Extract the (X, Y) coordinate from the center of the cell holding the provided text.  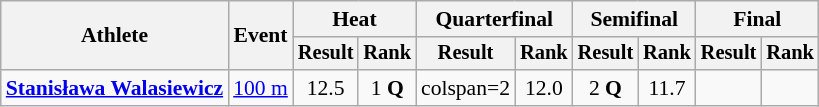
Stanisława Walasiewicz (114, 88)
12.5 (326, 88)
Final (758, 19)
Event (260, 36)
Quarterfinal (494, 19)
Semifinal (634, 19)
Athlete (114, 36)
11.7 (667, 88)
100 m (260, 88)
12.0 (544, 88)
colspan=2 (466, 88)
Heat (354, 19)
1 Q (387, 88)
2 Q (606, 88)
